Output the (x, y) coordinate of the center of the cell containing the given text.  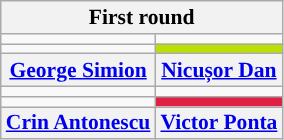
First round (142, 18)
Nicușor Dan (218, 70)
Crin Antonescu (78, 124)
Victor Ponta (218, 124)
George Simion (78, 70)
